Capture the cell that displays the provided text and extract its (X, Y) central coordinate. 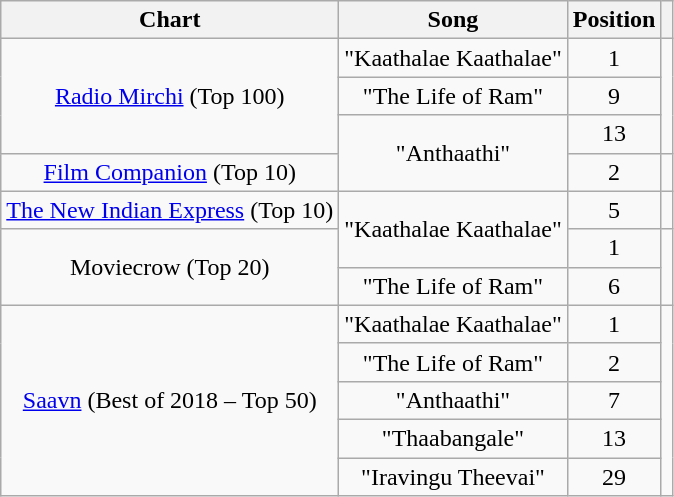
6 (614, 286)
The New Indian Express (Top 10) (170, 210)
"Thaabangale" (454, 438)
Moviecrow (Top 20) (170, 267)
"Iravingu Theevai" (454, 477)
Chart (170, 20)
7 (614, 400)
Radio Mirchi (Top 100) (170, 96)
Film Companion (Top 10) (170, 172)
Song (454, 20)
Position (614, 20)
29 (614, 477)
5 (614, 210)
Saavn (Best of 2018 – Top 50) (170, 400)
9 (614, 96)
